Return the (x, y) coordinate for the center point of the cell that contains the specified text.  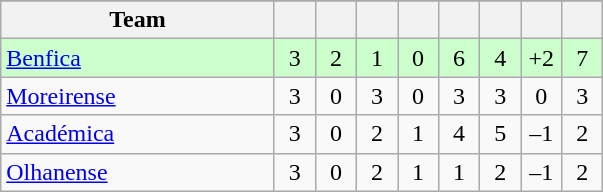
Team (138, 20)
7 (582, 58)
Académica (138, 134)
Benfica (138, 58)
Moreirense (138, 96)
Olhanense (138, 172)
+2 (542, 58)
6 (460, 58)
5 (500, 134)
